Pinpoint the cell where the given text exists, returning its (x, y) midpoint coordinate. 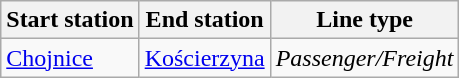
Kościerzyna (204, 58)
Line type (364, 20)
Chojnice (70, 58)
End station (204, 20)
Passenger/Freight (364, 58)
Start station (70, 20)
